Detect which cell encompasses the target text, then output its [x, y] center coordinate. 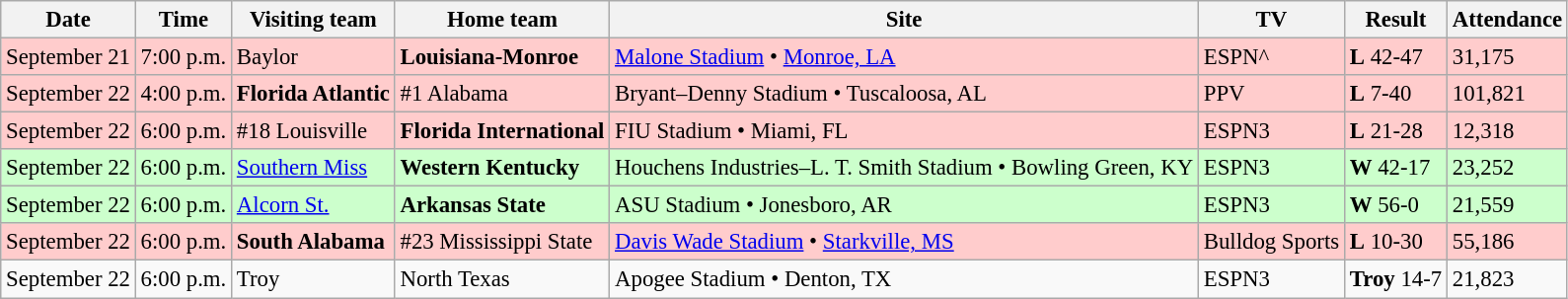
Florida Atlantic [314, 94]
ESPN^ [1271, 57]
Home team [502, 20]
Time [184, 20]
21,823 [1507, 279]
Troy 14-7 [1395, 279]
Result [1395, 20]
55,186 [1507, 242]
Western Kentucky [502, 168]
FIU Stadium • Miami, FL [904, 131]
Troy [314, 279]
Baylor [314, 57]
#18 Louisville [314, 131]
North Texas [502, 279]
Florida International [502, 131]
South Alabama [314, 242]
7:00 p.m. [184, 57]
September 21 [68, 57]
Southern Miss [314, 168]
TV [1271, 20]
Arkansas State [502, 205]
12,318 [1507, 131]
Malone Stadium • Monroe, LA [904, 57]
Visiting team [314, 20]
Site [904, 20]
Alcorn St. [314, 205]
L 21-28 [1395, 131]
Houchens Industries–L. T. Smith Stadium • Bowling Green, KY [904, 168]
Bulldog Sports [1271, 242]
4:00 p.m. [184, 94]
21,559 [1507, 205]
Louisiana-Monroe [502, 57]
Attendance [1507, 20]
Apogee Stadium • Denton, TX [904, 279]
31,175 [1507, 57]
Date [68, 20]
Davis Wade Stadium • Starkville, MS [904, 242]
L 42-47 [1395, 57]
L 10-30 [1395, 242]
101,821 [1507, 94]
#23 Mississippi State [502, 242]
#1 Alabama [502, 94]
PPV [1271, 94]
23,252 [1507, 168]
W 56-0 [1395, 205]
L 7-40 [1395, 94]
ASU Stadium • Jonesboro, AR [904, 205]
W 42-17 [1395, 168]
Bryant–Denny Stadium • Tuscaloosa, AL [904, 94]
